Identify which cell holds the provided text, then report its [x, y] central coordinate. 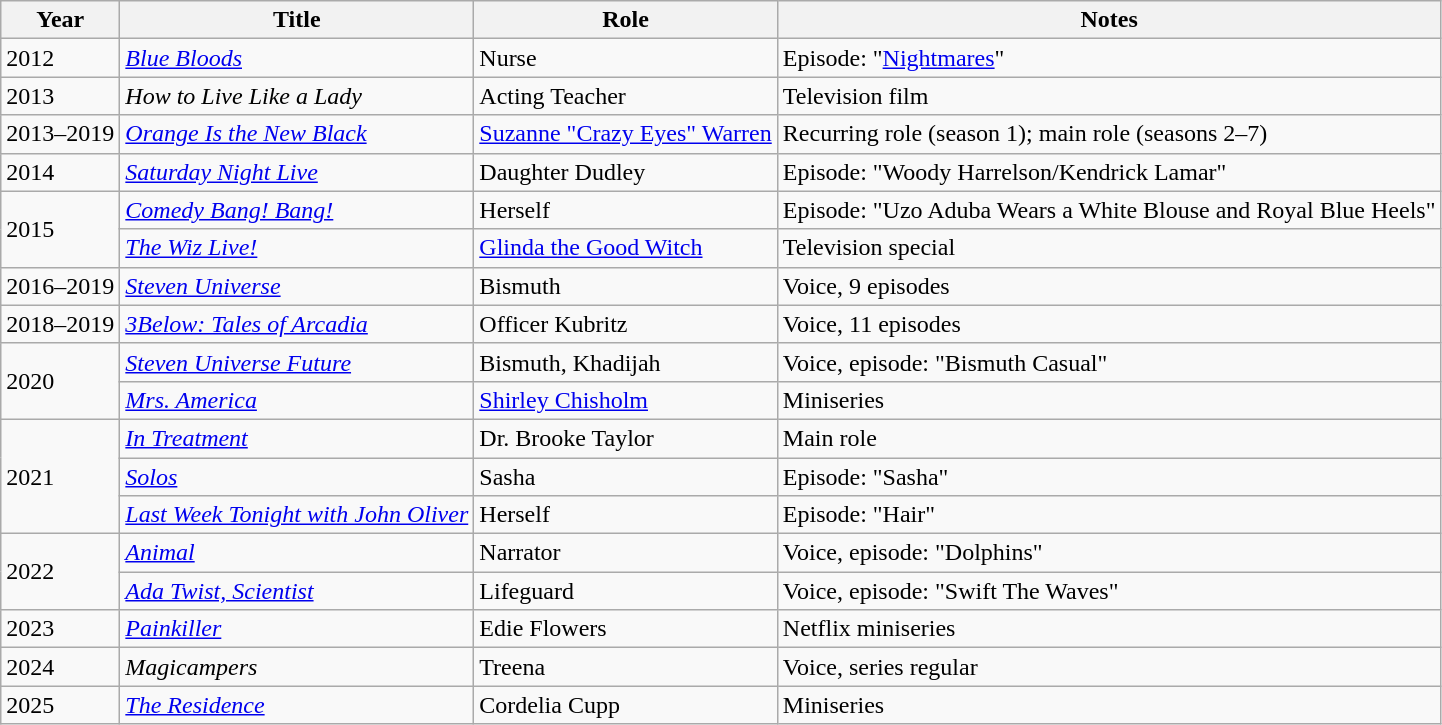
2012 [60, 58]
Mrs. America [297, 400]
Orange Is the New Black [297, 134]
Lifeguard [626, 591]
Voice, 9 episodes [1109, 286]
2022 [60, 572]
2013 [60, 96]
2016–2019 [60, 286]
2013–2019 [60, 134]
Netflix miniseries [1109, 629]
Recurring role (season 1); main role (seasons 2–7) [1109, 134]
2024 [60, 667]
Steven Universe Future [297, 362]
Year [60, 20]
The Residence [297, 705]
Cordelia Cupp [626, 705]
Magicampers [297, 667]
Nurse [626, 58]
Voice, 11 episodes [1109, 324]
Notes [1109, 20]
2021 [60, 476]
Voice, episode: "Swift The Waves" [1109, 591]
2018–2019 [60, 324]
Edie Flowers [626, 629]
Title [297, 20]
Episode: "Hair" [1109, 515]
Dr. Brooke Taylor [626, 438]
Voice, series regular [1109, 667]
Officer Kubritz [626, 324]
Painkiller [297, 629]
Sasha [626, 477]
Bismuth [626, 286]
3Below: Tales of Arcadia [297, 324]
Shirley Chisholm [626, 400]
Bismuth, Khadijah [626, 362]
Comedy Bang! Bang! [297, 210]
Treena [626, 667]
Ada Twist, Scientist [297, 591]
Acting Teacher [626, 96]
The Wiz Live! [297, 248]
Glinda the Good Witch [626, 248]
Role [626, 20]
Suzanne "Crazy Eyes" Warren [626, 134]
In Treatment [297, 438]
Daughter Dudley [626, 172]
Animal [297, 553]
Television film [1109, 96]
Narrator [626, 553]
How to Live Like a Lady [297, 96]
Saturday Night Live [297, 172]
Voice, episode: "Dolphins" [1109, 553]
Episode: "Woody Harrelson/Kendrick Lamar" [1109, 172]
Steven Universe [297, 286]
2015 [60, 229]
Voice, episode: "Bismuth Casual" [1109, 362]
Last Week Tonight with John Oliver [297, 515]
Blue Bloods [297, 58]
Episode: "Uzo Aduba Wears a White Blouse and Royal Blue Heels" [1109, 210]
2023 [60, 629]
Television special [1109, 248]
Main role [1109, 438]
Episode: "Nightmares" [1109, 58]
2020 [60, 381]
Episode: "Sasha" [1109, 477]
2025 [60, 705]
Solos [297, 477]
2014 [60, 172]
